Output the (X, Y) coordinate of the center of the cell containing the given text.  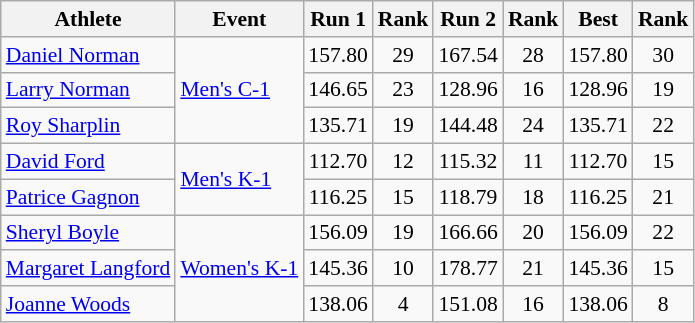
146.65 (338, 90)
23 (404, 90)
Joanne Woods (88, 304)
4 (404, 304)
8 (664, 304)
Roy Sharplin (88, 126)
118.79 (468, 197)
24 (534, 126)
18 (534, 197)
28 (534, 55)
12 (404, 162)
30 (664, 55)
115.32 (468, 162)
Men's K-1 (239, 180)
Run 2 (468, 19)
10 (404, 269)
178.77 (468, 269)
29 (404, 55)
Larry Norman (88, 90)
166.66 (468, 233)
Patrice Gagnon (88, 197)
167.54 (468, 55)
Sheryl Boyle (88, 233)
Daniel Norman (88, 55)
144.48 (468, 126)
David Ford (88, 162)
151.08 (468, 304)
Women's K-1 (239, 268)
Men's C-1 (239, 90)
Margaret Langford (88, 269)
20 (534, 233)
Athlete (88, 19)
Event (239, 19)
11 (534, 162)
Run 1 (338, 19)
Best (598, 19)
